Locate the cell with the specified text and output its [X, Y] center coordinate. 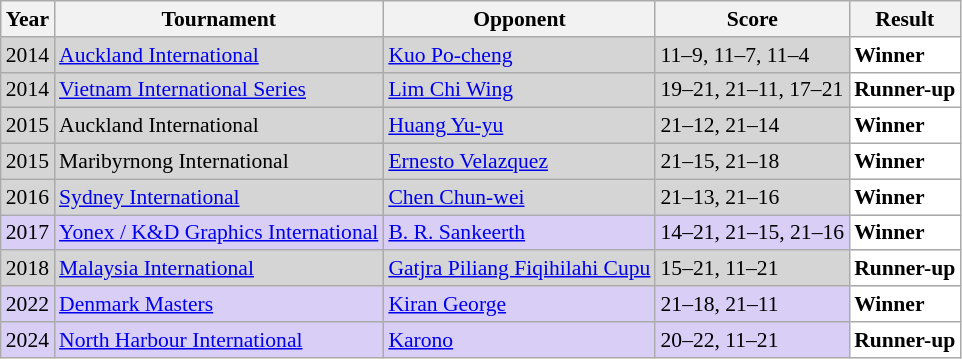
Result [904, 19]
2016 [28, 197]
Lim Chi Wing [519, 90]
Maribyrnong International [218, 162]
Opponent [519, 19]
Yonex / K&D Graphics International [218, 233]
Huang Yu-yu [519, 126]
North Harbour International [218, 340]
Kiran George [519, 304]
11–9, 11–7, 11–4 [752, 55]
19–21, 21–11, 17–21 [752, 90]
15–21, 11–21 [752, 269]
Denmark Masters [218, 304]
Sydney International [218, 197]
21–18, 21–11 [752, 304]
2018 [28, 269]
2017 [28, 233]
Ernesto Velazquez [519, 162]
Tournament [218, 19]
Malaysia International [218, 269]
Score [752, 19]
21–13, 21–16 [752, 197]
Year [28, 19]
Kuo Po-cheng [519, 55]
2024 [28, 340]
21–12, 21–14 [752, 126]
21–15, 21–18 [752, 162]
2022 [28, 304]
14–21, 21–15, 21–16 [752, 233]
Karono [519, 340]
Chen Chun-wei [519, 197]
B. R. Sankeerth [519, 233]
20–22, 11–21 [752, 340]
Vietnam International Series [218, 90]
Gatjra Piliang Fiqihilahi Cupu [519, 269]
